For the text-containing cell, return its midpoint in [x, y] coordinate format. 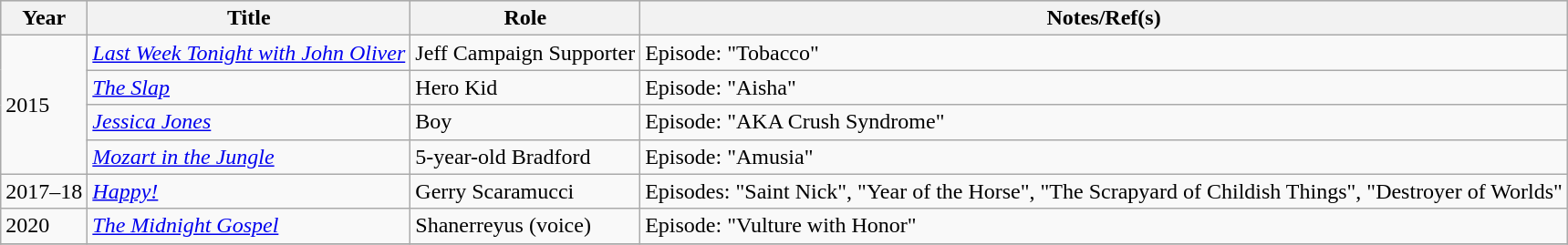
Title [249, 18]
The Slap [249, 87]
Jeff Campaign Supporter [525, 53]
Episode: "Vulture with Honor" [1104, 226]
Notes/Ref(s) [1104, 18]
Episode: "AKA Crush Syndrome" [1104, 122]
Episode: "Amusia" [1104, 157]
Episodes: "Saint Nick", "Year of the Horse", "The Scrapyard of Childish Things", "Destroyer of Worlds" [1104, 191]
2020 [44, 226]
2015 [44, 105]
Role [525, 18]
Episode: "Aisha" [1104, 87]
5-year-old Bradford [525, 157]
Jessica Jones [249, 122]
Boy [525, 122]
Happy! [249, 191]
Mozart in the Jungle [249, 157]
The Midnight Gospel [249, 226]
Episode: "Tobacco" [1104, 53]
Year [44, 18]
Gerry Scaramucci [525, 191]
Hero Kid [525, 87]
2017–18 [44, 191]
Shanerreyus (voice) [525, 226]
Last Week Tonight with John Oliver [249, 53]
